Identify which cell holds the provided text, then report its (x, y) central coordinate. 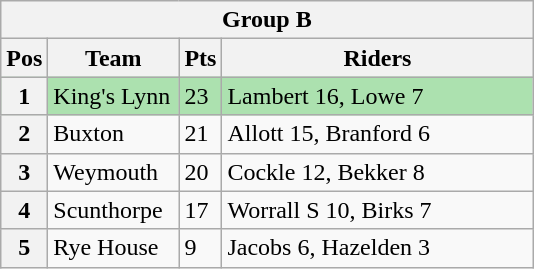
Scunthorpe (114, 210)
Buxton (114, 134)
17 (200, 210)
Jacobs 6, Hazelden 3 (378, 248)
3 (24, 172)
Worrall S 10, Birks 7 (378, 210)
Riders (378, 58)
Weymouth (114, 172)
Cockle 12, Bekker 8 (378, 172)
Pos (24, 58)
Rye House (114, 248)
21 (200, 134)
1 (24, 96)
Group B (267, 20)
9 (200, 248)
King's Lynn (114, 96)
4 (24, 210)
23 (200, 96)
20 (200, 172)
Pts (200, 58)
Team (114, 58)
2 (24, 134)
Lambert 16, Lowe 7 (378, 96)
Allott 15, Branford 6 (378, 134)
5 (24, 248)
